Output the (X, Y) coordinate of the center of the cell containing the given text.  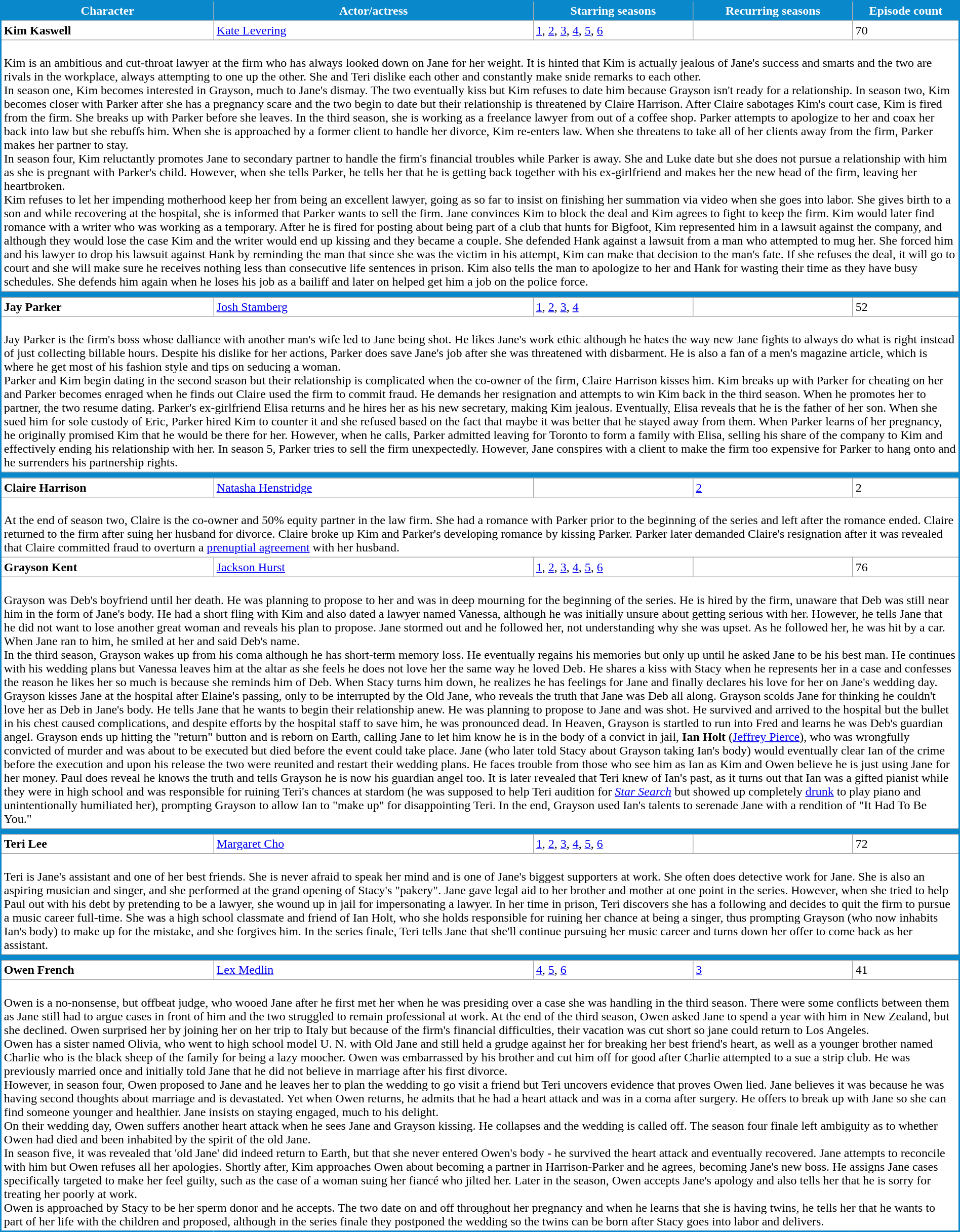
Owen French (107, 970)
Kate Levering (374, 30)
Natasha Henstridge (374, 488)
76 (906, 567)
Recurring seasons (773, 11)
3 (773, 970)
Kim Kaswell (107, 30)
70 (906, 30)
Grayson Kent (107, 567)
Jackson Hurst (374, 567)
41 (906, 970)
52 (906, 306)
Lex Medlin (374, 970)
Claire Harrison (107, 488)
Margaret Cho (374, 844)
4, 5, 6 (613, 970)
Episode count (906, 11)
1, 2, 3, 4 (613, 306)
Jay Parker (107, 306)
Josh Stamberg (374, 306)
Actor/actress (374, 11)
Starring seasons (613, 11)
Teri Lee (107, 844)
72 (906, 844)
Character (107, 11)
